Detect which cell encompasses the target text, then output its [x, y] center coordinate. 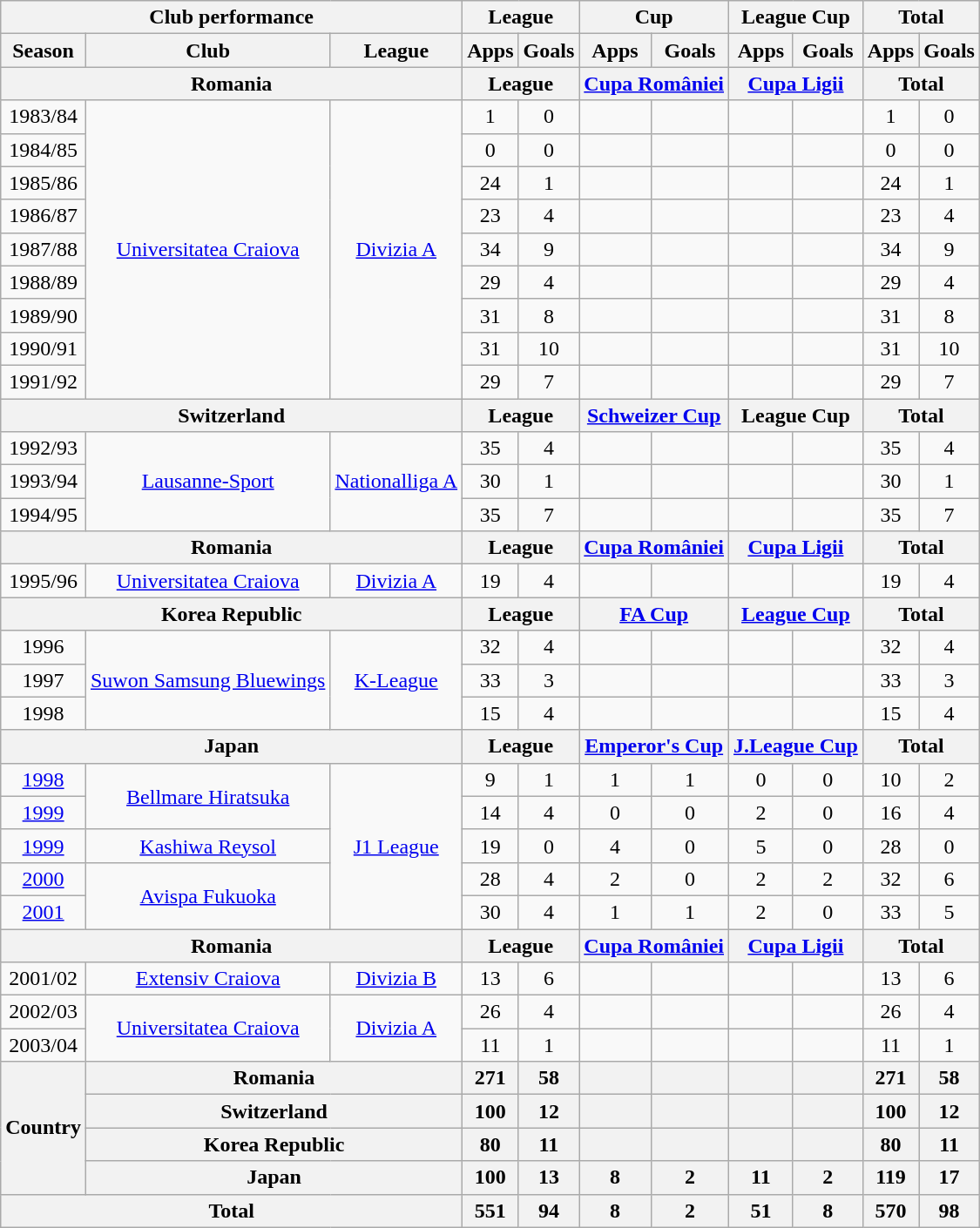
1986/87 [44, 216]
16 [890, 813]
119 [890, 1177]
551 [490, 1211]
1996 [44, 647]
98 [950, 1211]
Club [207, 51]
1997 [44, 680]
1990/91 [44, 348]
Emperor's Cup [654, 746]
Divizia B [396, 979]
Bellmare Hiratsuka [207, 796]
J1 League [396, 846]
51 [761, 1211]
2001/02 [44, 979]
Club performance [232, 17]
1993/94 [44, 482]
1988/89 [44, 282]
1991/92 [44, 381]
2003/04 [44, 1045]
17 [950, 1177]
1983/84 [44, 117]
Nationalliga A [396, 482]
K-League [396, 680]
Extensiv Craiova [207, 979]
Cup [654, 17]
Kashiwa Reysol [207, 846]
2002/03 [44, 1012]
14 [490, 813]
1994/95 [44, 515]
1995/96 [44, 581]
Season [44, 51]
Avispa Fukuoka [207, 895]
94 [549, 1211]
1985/86 [44, 183]
2001 [44, 912]
1992/93 [44, 449]
J.League Cup [796, 746]
Country [44, 1128]
1989/90 [44, 315]
Lausanne-Sport [207, 482]
Schweizer Cup [654, 415]
570 [890, 1211]
1987/88 [44, 249]
2000 [44, 879]
Suwon Samsung Bluewings [207, 680]
1984/85 [44, 150]
FA Cup [654, 614]
